Scan for the cell matching the given text and deliver its (x, y) coordinate at center. 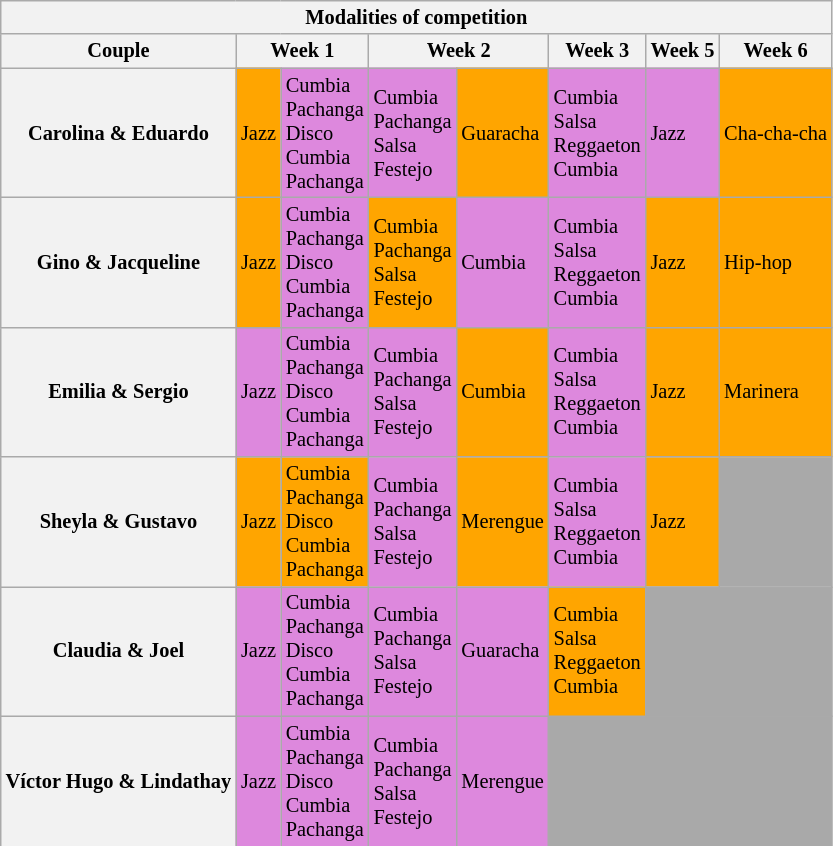
Modalities of competition (416, 17)
Couple (118, 51)
Week 3 (598, 51)
Marinera (776, 392)
Gino & Jacqueline (118, 262)
Hip-hop (776, 262)
Carolina & Eduardo (118, 133)
Week 5 (683, 51)
Cha-cha-cha (776, 133)
Emilia & Sergio (118, 392)
Week 6 (776, 51)
Week 1 (302, 51)
Claudia & Joel (118, 651)
Sheyla & Gustavo (118, 522)
Víctor Hugo & Lindathay (118, 781)
Week 2 (459, 51)
